Return [X, Y] of the center of cell containing provided text 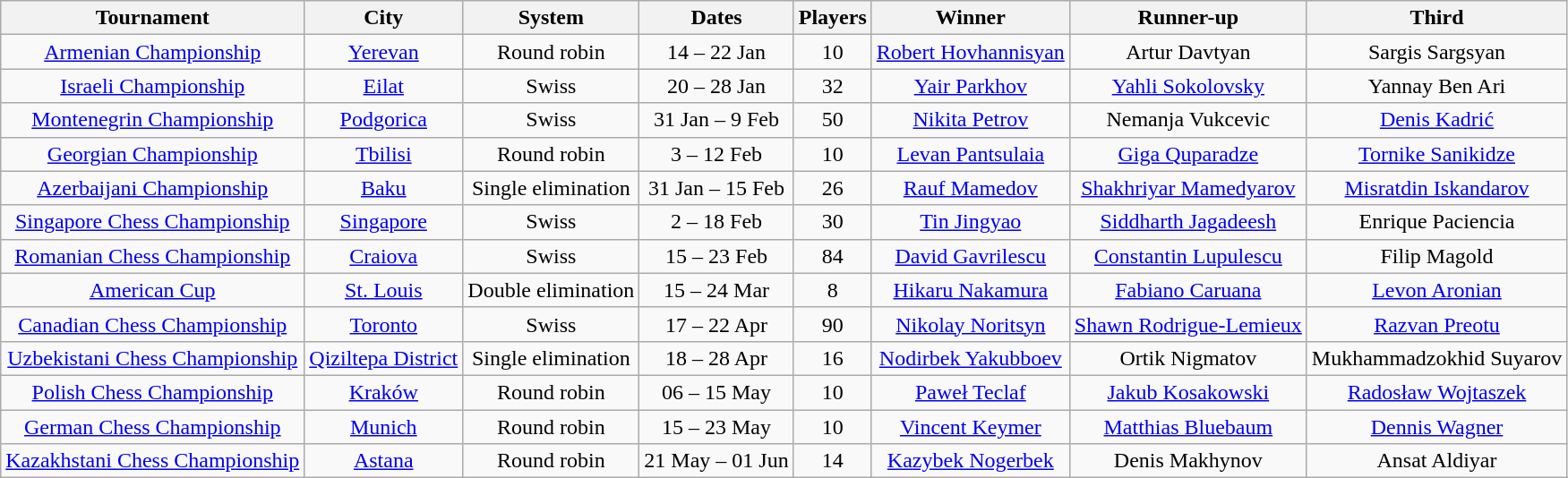
Yerevan [383, 52]
Filip Magold [1436, 256]
Levan Pantsulaia [971, 154]
90 [833, 324]
Robert Hovhannisyan [971, 52]
31 Jan – 15 Feb [716, 188]
06 – 15 May [716, 392]
2 – 18 Feb [716, 222]
3 – 12 Feb [716, 154]
21 May – 01 Jun [716, 461]
15 – 23 Feb [716, 256]
Toronto [383, 324]
Tbilisi [383, 154]
Podgorica [383, 120]
Levon Aronian [1436, 290]
Constantin Lupulescu [1187, 256]
Armenian Championship [152, 52]
Giga Quparadze [1187, 154]
System [552, 18]
Mukhammadzokhid Suyarov [1436, 358]
Siddharth Jagadeesh [1187, 222]
30 [833, 222]
20 – 28 Jan [716, 86]
Georgian Championship [152, 154]
Romanian Chess Championship [152, 256]
Fabiano Caruana [1187, 290]
Tournament [152, 18]
Dennis Wagner [1436, 427]
City [383, 18]
Astana [383, 461]
Enrique Paciencia [1436, 222]
Shawn Rodrigue-Lemieux [1187, 324]
Singapore [383, 222]
50 [833, 120]
Munich [383, 427]
Kazybek Nogerbek [971, 461]
Matthias Bluebaum [1187, 427]
Nemanja Vukcevic [1187, 120]
Jakub Kosakowski [1187, 392]
Baku [383, 188]
26 [833, 188]
German Chess Championship [152, 427]
Azerbaijani Championship [152, 188]
Uzbekistani Chess Championship [152, 358]
Nikita Petrov [971, 120]
15 – 24 Mar [716, 290]
Denis Kadrić [1436, 120]
Ortik Nigmatov [1187, 358]
Third [1436, 18]
Nodirbek Yakubboev [971, 358]
14 – 22 Jan [716, 52]
Tornike Sanikidze [1436, 154]
84 [833, 256]
Players [833, 18]
Kraków [383, 392]
Shakhriyar Mamedyarov [1187, 188]
Paweł Teclaf [971, 392]
8 [833, 290]
Canadian Chess Championship [152, 324]
Rauf Mamedov [971, 188]
Radosław Wojtaszek [1436, 392]
American Cup [152, 290]
Sargis Sargsyan [1436, 52]
Tin Jingyao [971, 222]
Yahli Sokolovsky [1187, 86]
Craiova [383, 256]
Eilat [383, 86]
St. Louis [383, 290]
Hikaru Nakamura [971, 290]
14 [833, 461]
18 – 28 Apr [716, 358]
Yannay Ben Ari [1436, 86]
Dates [716, 18]
15 – 23 May [716, 427]
16 [833, 358]
Double elimination [552, 290]
Kazakhstani Chess Championship [152, 461]
Razvan Preotu [1436, 324]
Vincent Keymer [971, 427]
David Gavrilescu [971, 256]
17 – 22 Apr [716, 324]
Israeli Championship [152, 86]
32 [833, 86]
Denis Makhynov [1187, 461]
Runner-up [1187, 18]
Misratdin Iskandarov [1436, 188]
Winner [971, 18]
Polish Chess Championship [152, 392]
Artur Davtyan [1187, 52]
31 Jan – 9 Feb [716, 120]
Ansat Aldiyar [1436, 461]
Montenegrin Championship [152, 120]
Nikolay Noritsyn [971, 324]
Qiziltepa District [383, 358]
Yair Parkhov [971, 86]
Singapore Chess Championship [152, 222]
